For the text-containing cell, return its midpoint in (X, Y) coordinate format. 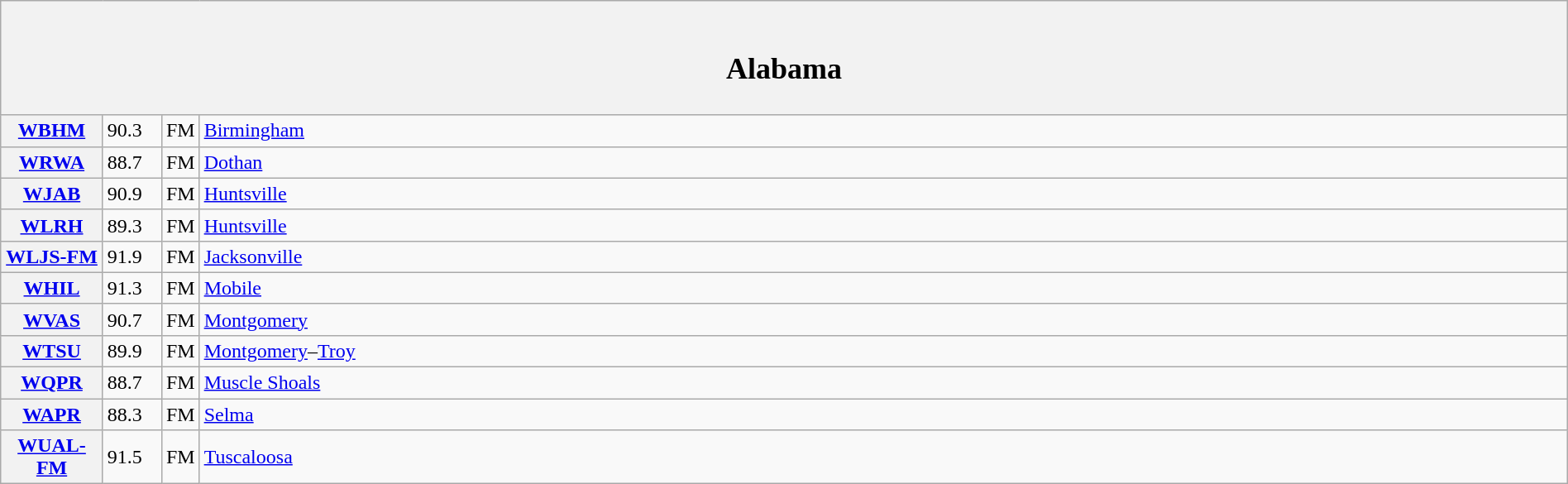
WVAS (52, 319)
WUAL-FM (52, 457)
91.3 (132, 288)
WRWA (52, 162)
90.3 (132, 131)
WQPR (52, 383)
Selma (883, 415)
WBHM (52, 131)
WLJS-FM (52, 256)
Birmingham (883, 131)
Muscle Shoals (883, 383)
89.9 (132, 351)
WTSU (52, 351)
WHIL (52, 288)
Montgomery–Troy (883, 351)
90.9 (132, 194)
WJAB (52, 194)
91.9 (132, 256)
89.3 (132, 225)
WAPR (52, 415)
Montgomery (883, 319)
Dothan (883, 162)
88.3 (132, 415)
WLRH (52, 225)
Jacksonville (883, 256)
Alabama (784, 58)
91.5 (132, 457)
90.7 (132, 319)
Tuscaloosa (883, 457)
Mobile (883, 288)
